Search for the cell housing the specified text and yield its [X, Y] center coordinate. 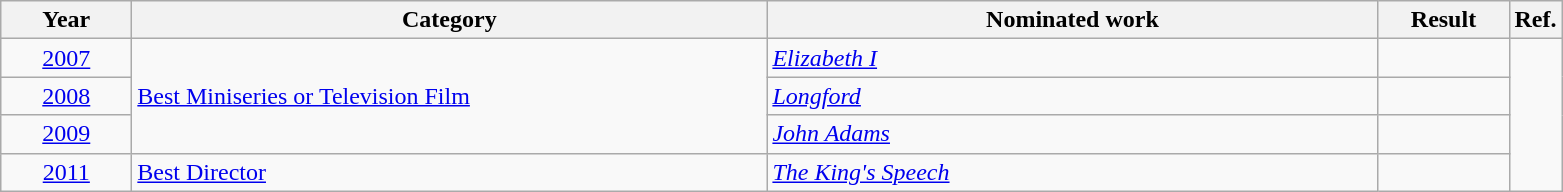
2011 [66, 172]
Category [450, 20]
John Adams [1072, 134]
Longford [1072, 96]
Result [1444, 20]
Ref. [1536, 20]
Elizabeth I [1072, 58]
2007 [66, 58]
2008 [66, 96]
Best Director [450, 172]
Year [66, 20]
2009 [66, 134]
Nominated work [1072, 20]
Best Miniseries or Television Film [450, 96]
The King's Speech [1072, 172]
